Detect which cell encompasses the target text, then output its (X, Y) center coordinate. 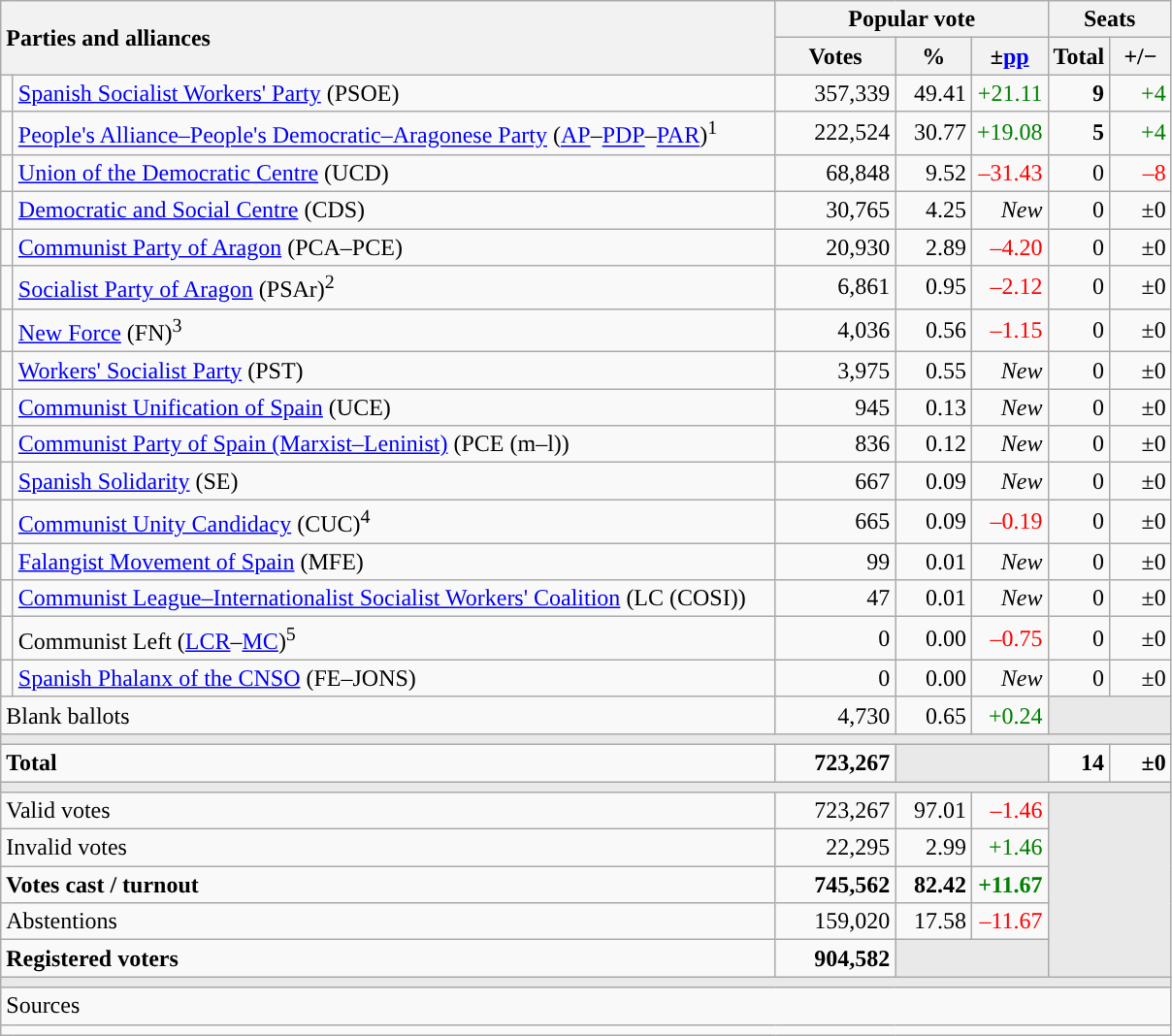
82.42 (933, 885)
+21.11 (1009, 93)
47 (835, 599)
% (933, 56)
20,930 (835, 247)
Workers' Socialist Party (PST) (394, 371)
Spanish Socialist Workers' Party (PSOE) (394, 93)
904,582 (835, 958)
Communist Unity Candidacy (CUC)4 (394, 522)
+0.24 (1009, 715)
6,861 (835, 287)
Socialist Party of Aragon (PSAr)2 (394, 287)
9 (1079, 93)
159,020 (835, 922)
Abstentions (388, 922)
+11.67 (1009, 885)
Sources (586, 1006)
0.95 (933, 287)
Democratic and Social Centre (CDS) (394, 210)
Registered voters (388, 958)
4.25 (933, 210)
0.12 (933, 444)
14 (1079, 762)
+19.08 (1009, 134)
Spanish Solidarity (SE) (394, 481)
2.89 (933, 247)
–31.43 (1009, 173)
+1.46 (1009, 848)
836 (835, 444)
667 (835, 481)
9.52 (933, 173)
–11.67 (1009, 922)
Parties and alliances (388, 38)
People's Alliance–People's Democratic–Aragonese Party (AP–PDP–PAR)1 (394, 134)
–1.15 (1009, 330)
97.01 (933, 811)
22,295 (835, 848)
Valid votes (388, 811)
357,339 (835, 93)
–0.19 (1009, 522)
Spanish Phalanx of the CNSO (FE–JONS) (394, 678)
Votes (835, 56)
–2.12 (1009, 287)
222,524 (835, 134)
945 (835, 407)
0.56 (933, 330)
17.58 (933, 922)
0.55 (933, 371)
4,730 (835, 715)
Popular vote (912, 19)
68,848 (835, 173)
–0.75 (1009, 638)
Communist League–Internationalist Socialist Workers' Coalition (LC (COSI)) (394, 599)
±pp (1009, 56)
99 (835, 562)
30.77 (933, 134)
Communist Party of Aragon (PCA–PCE) (394, 247)
–1.46 (1009, 811)
Blank ballots (388, 715)
–4.20 (1009, 247)
0.65 (933, 715)
Votes cast / turnout (388, 885)
–8 (1141, 173)
Union of the Democratic Centre (UCD) (394, 173)
0.13 (933, 407)
30,765 (835, 210)
Communist Unification of Spain (UCE) (394, 407)
49.41 (933, 93)
745,562 (835, 885)
4,036 (835, 330)
Seats (1110, 19)
Falangist Movement of Spain (MFE) (394, 562)
Invalid votes (388, 848)
New Force (FN)3 (394, 330)
665 (835, 522)
Communist Party of Spain (Marxist–Leninist) (PCE (m–l)) (394, 444)
Communist Left (LCR–MC)5 (394, 638)
2.99 (933, 848)
3,975 (835, 371)
5 (1079, 134)
+/− (1141, 56)
